Return [X, Y] of the center of cell containing provided text 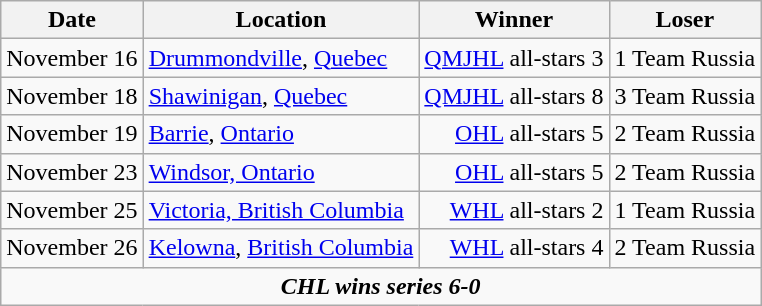
QMJHL all-stars 8 [514, 96]
November 18 [72, 96]
3 Team Russia [685, 96]
WHL all-stars 4 [514, 248]
Victoria, British Columbia [281, 210]
Loser [685, 20]
Date [72, 20]
November 16 [72, 58]
November 25 [72, 210]
Location [281, 20]
QMJHL all-stars 3 [514, 58]
Barrie, Ontario [281, 134]
Kelowna, British Columbia [281, 248]
Winner [514, 20]
CHL wins series 6-0 [381, 286]
WHL all-stars 2 [514, 210]
November 23 [72, 172]
November 26 [72, 248]
November 19 [72, 134]
Shawinigan, Quebec [281, 96]
Drummondville, Quebec [281, 58]
Windsor, Ontario [281, 172]
